Identify which cell holds the provided text, then report its [x, y] central coordinate. 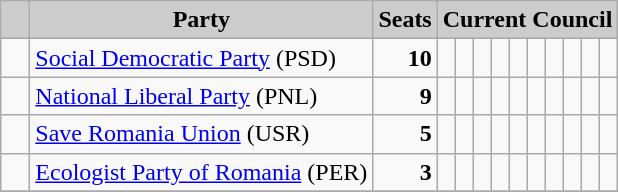
5 [405, 134]
Social Democratic Party (PSD) [202, 58]
Save Romania Union (USR) [202, 134]
Seats [405, 20]
9 [405, 96]
Current Council [528, 20]
Ecologist Party of Romania (PER) [202, 172]
3 [405, 172]
Party [202, 20]
10 [405, 58]
National Liberal Party (PNL) [202, 96]
